For the text-containing cell, return its midpoint in (X, Y) coordinate format. 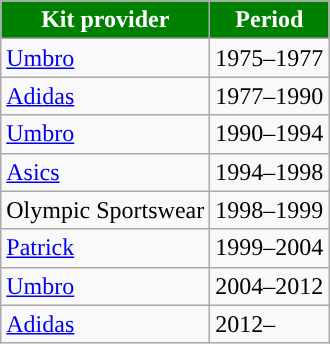
1975–1977 (270, 58)
2004–2012 (270, 286)
1990–1994 (270, 134)
Olympic Sportswear (106, 210)
1999–2004 (270, 248)
Kit provider (106, 20)
1977–1990 (270, 96)
Period (270, 20)
2012– (270, 324)
1994–1998 (270, 172)
1998–1999 (270, 210)
Asics (106, 172)
Patrick (106, 248)
